Scan for the cell matching the given text and deliver its [X, Y] coordinate at center. 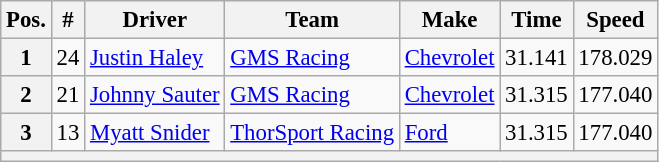
178.029 [616, 58]
21 [68, 95]
Team [312, 20]
24 [68, 58]
Johnny Sauter [155, 95]
Pos. [26, 20]
Driver [155, 20]
Myatt Snider [155, 133]
13 [68, 133]
Time [536, 20]
1 [26, 58]
Justin Haley [155, 58]
31.141 [536, 58]
ThorSport Racing [312, 133]
# [68, 20]
2 [26, 95]
Speed [616, 20]
Make [449, 20]
3 [26, 133]
Ford [449, 133]
